Return the (x, y) coordinate for the center point of the cell that contains the specified text.  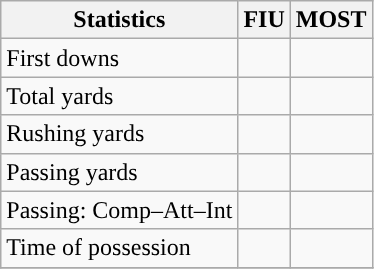
First downs (120, 58)
Passing: Comp–Att–Int (120, 210)
Rushing yards (120, 134)
Statistics (120, 20)
Time of possession (120, 248)
FIU (264, 20)
Total yards (120, 96)
Passing yards (120, 172)
MOST (331, 20)
